Scan for the cell matching the given text and deliver its (x, y) coordinate at center. 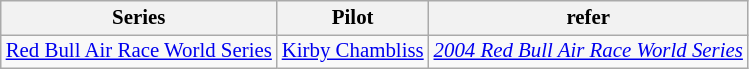
Series (139, 18)
Kirby Chambliss (353, 51)
refer (588, 18)
Red Bull Air Race World Series (139, 51)
Pilot (353, 18)
2004 Red Bull Air Race World Series (588, 51)
